Provide the (X, Y) coordinate of the cell's center where the given text is located.  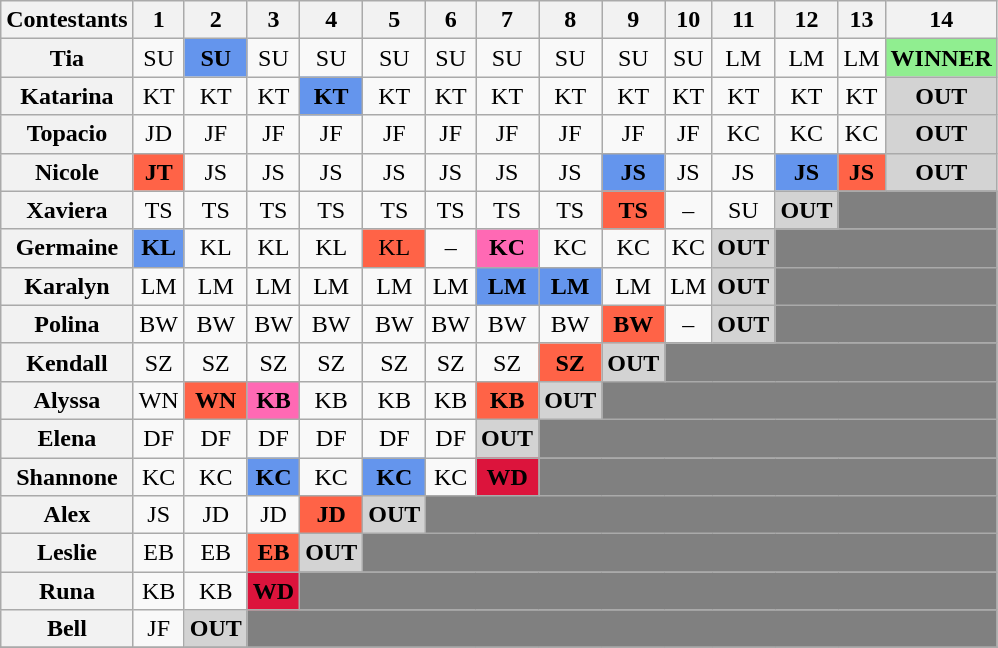
Kendall (67, 362)
WINNER (941, 58)
Runa (67, 591)
Shannone (67, 477)
Nicole (67, 172)
13 (862, 20)
Xaviera (67, 210)
Topacio (67, 134)
7 (508, 20)
Katarina (67, 96)
Contestants (67, 20)
5 (394, 20)
Elena (67, 438)
9 (634, 20)
4 (332, 20)
Karalyn (67, 286)
Alyssa (67, 400)
Tia (67, 58)
11 (744, 20)
Alex (67, 515)
14 (941, 20)
2 (216, 20)
Germaine (67, 248)
12 (806, 20)
Bell (67, 629)
JT (158, 172)
6 (451, 20)
8 (570, 20)
1 (158, 20)
10 (688, 20)
3 (273, 20)
Polina (67, 324)
Leslie (67, 553)
